Output the [X, Y] coordinate of the center of the cell containing the given text.  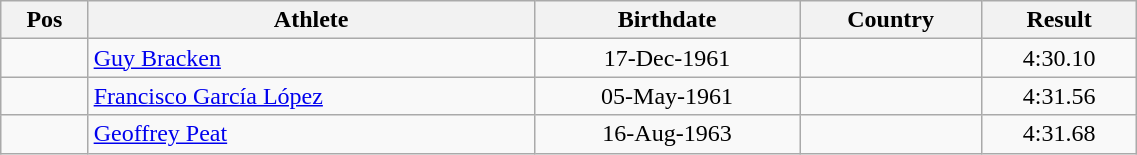
Country [890, 20]
Pos [44, 20]
Francisco García López [311, 96]
Birthdate [667, 20]
4:31.68 [1059, 134]
16-Aug-1963 [667, 134]
17-Dec-1961 [667, 58]
Athlete [311, 20]
Geoffrey Peat [311, 134]
Guy Bracken [311, 58]
4:30.10 [1059, 58]
Result [1059, 20]
4:31.56 [1059, 96]
05-May-1961 [667, 96]
